For the text-containing cell, return its midpoint in [x, y] coordinate format. 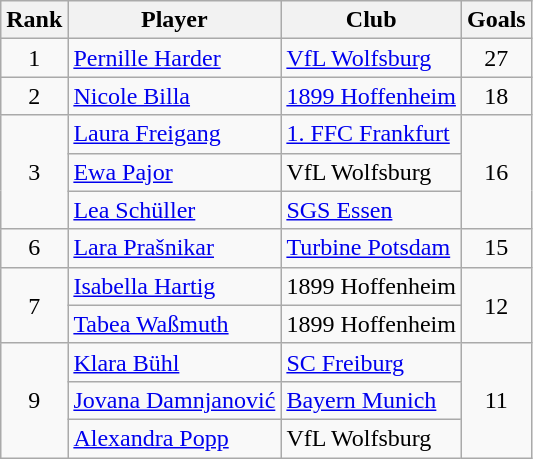
Turbine Potsdam [372, 248]
Nicole Billa [174, 96]
3 [34, 172]
Rank [34, 20]
27 [496, 58]
Bayern Munich [372, 400]
1 [34, 58]
Goals [496, 20]
2 [34, 96]
Lara Prašnikar [174, 248]
SGS Essen [372, 210]
1. FFC Frankfurt [372, 134]
6 [34, 248]
Ewa Pajor [174, 172]
Alexandra Popp [174, 438]
Klara Bühl [174, 362]
16 [496, 172]
18 [496, 96]
15 [496, 248]
SC Freiburg [372, 362]
Pernille Harder [174, 58]
9 [34, 400]
Isabella Hartig [174, 286]
Lea Schüller [174, 210]
Club [372, 20]
Tabea Waßmuth [174, 324]
Jovana Damnjanović [174, 400]
Laura Freigang [174, 134]
7 [34, 305]
11 [496, 400]
Player [174, 20]
12 [496, 305]
